Pinpoint the cell where the given text exists, returning its [x, y] midpoint coordinate. 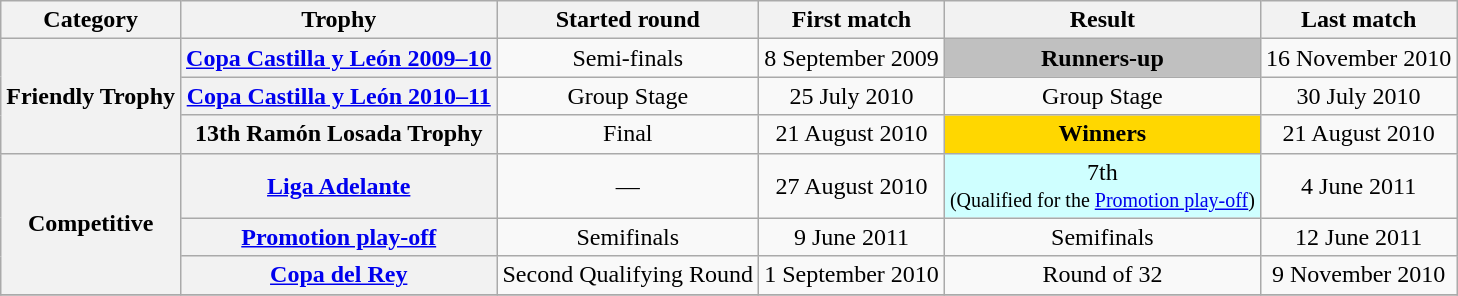
Copa Castilla y León 2010–11 [339, 96]
7th(Qualified for the Promotion play-off) [1102, 186]
Liga Adelante [339, 186]
30 July 2010 [1358, 96]
9 November 2010 [1358, 275]
Semi-finals [628, 58]
Round of 32 [1102, 275]
12 June 2011 [1358, 237]
Started round [628, 20]
— [628, 186]
Second Qualifying Round [628, 275]
Competitive [91, 224]
4 June 2011 [1358, 186]
25 July 2010 [852, 96]
27 August 2010 [852, 186]
Trophy [339, 20]
13th Ramón Losada Trophy [339, 134]
Friendly Trophy [91, 96]
Final [628, 134]
Copa Castilla y León 2009–10 [339, 58]
9 June 2011 [852, 237]
8 September 2009 [852, 58]
16 November 2010 [1358, 58]
Copa del Rey [339, 275]
Result [1102, 20]
Promotion play-off [339, 237]
Runners-up [1102, 58]
Last match [1358, 20]
First match [852, 20]
1 September 2010 [852, 275]
Category [91, 20]
Winners [1102, 134]
